For the text-containing cell, return its midpoint in [x, y] coordinate format. 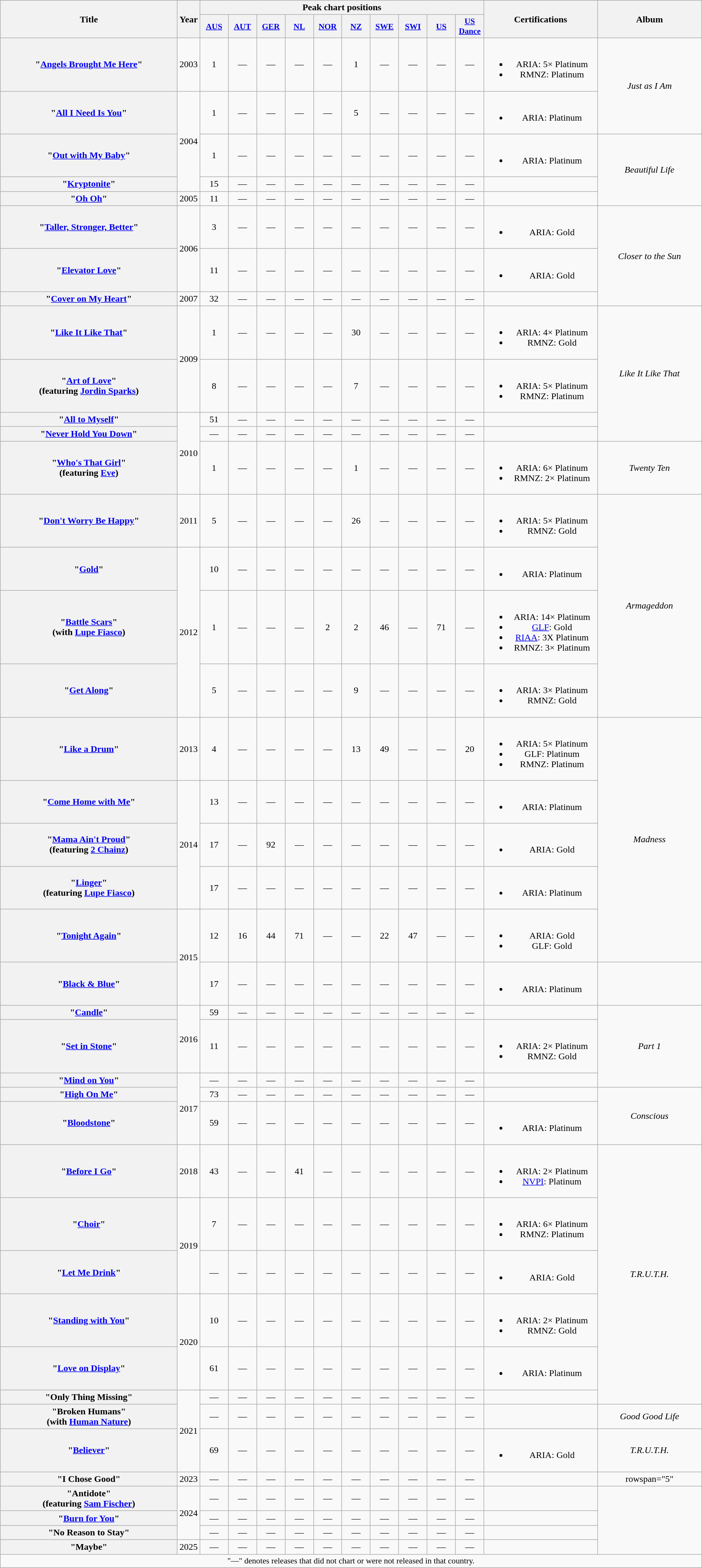
"Out with My Baby" [89, 156]
"Don't Worry Be Happy" [89, 521]
SWE [385, 27]
ARIA: 3× PlatinumRMNZ: Gold [541, 690]
"Gold" [89, 569]
41 [300, 1171]
"Like a Drum" [89, 749]
"Love on Display" [89, 1368]
8 [214, 385]
"—" denotes releases that did not chart or were not released in that country. [351, 1561]
"I Chose Good" [89, 1479]
2018 [189, 1171]
32 [214, 299]
Beautiful Life [649, 170]
12 [214, 936]
73 [214, 1095]
rowspan="5" [649, 1479]
NL [300, 27]
"Bloodstone" [89, 1123]
2009 [189, 359]
Certifications [541, 19]
"Cover on My Heart" [89, 299]
43 [214, 1171]
Title [89, 19]
"Mind on You" [89, 1080]
NZ [356, 27]
ARIA: 6× PlatinumRMNZ: 2× Platinum [541, 468]
"Linger"(featuring Lupe Fiasco) [89, 888]
ARIA: GoldGLF: Gold [541, 936]
NOR [328, 27]
"Before I Go" [89, 1171]
2012 [189, 632]
ARIA: 5× PlatinumRMNZ: Gold [541, 521]
Twenty Ten [649, 468]
"Taller, Stronger, Better" [89, 227]
"Black & Blue" [89, 983]
"High On Me" [89, 1095]
2003 [189, 64]
Madness [649, 840]
"Let Me Drink" [89, 1272]
49 [385, 749]
AUT [243, 27]
Conscious [649, 1116]
ARIA: 6× PlatinumRMNZ: Platinum [541, 1224]
"Come Home with Me" [89, 802]
2020 [189, 1342]
2010 [189, 453]
"Standing with You" [89, 1320]
"Kryptonite" [89, 184]
Part 1 [649, 1046]
SWI [413, 27]
51 [214, 420]
ARIA: 4× PlatinumRMNZ: Gold [541, 332]
46 [385, 627]
"Who's That Girl"(featuring Eve) [89, 468]
"Art of Love"(featuring Jordin Sparks) [89, 385]
2025 [189, 1547]
44 [271, 936]
2013 [189, 749]
Closer to the Sun [649, 256]
"Battle Scars"(with Lupe Fiasco) [89, 627]
2024 [189, 1513]
92 [271, 845]
2019 [189, 1246]
"Elevator Love" [89, 270]
2011 [189, 521]
Album [649, 19]
Like It Like That [649, 373]
2021 [189, 1431]
"Mama Ain't Proud"(featuring 2 Chainz) [89, 845]
"Angels Brought Me Here" [89, 64]
3 [214, 227]
26 [356, 521]
2006 [189, 248]
2023 [189, 1479]
Year [189, 19]
"Only Thing Missing" [89, 1397]
"Get Along" [89, 690]
2017 [189, 1109]
"Like It Like That" [89, 332]
"Antidote"(featuring Sam Fischer) [89, 1499]
2014 [189, 845]
"Burn for You" [89, 1518]
9 [356, 690]
Peak chart positions [342, 8]
"Tonight Again" [89, 936]
"Candle" [89, 1012]
"Set in Stone" [89, 1046]
Just as I Am [649, 86]
30 [356, 332]
"Maybe" [89, 1547]
"All I Need Is You" [89, 112]
69 [214, 1450]
ARIA: 5× PlatinumGLF: PlatinumRMNZ: Platinum [541, 749]
2005 [189, 198]
2004 [189, 141]
61 [214, 1368]
2016 [189, 1039]
ARIA: 14× PlatinumGLF: GoldRIAA: 3X PlatinumRMNZ: 3× Platinum [541, 627]
Good Good Life [649, 1417]
US [441, 27]
2015 [189, 957]
"Broken Humans"(with Human Nature) [89, 1417]
16 [243, 936]
Armageddon [649, 605]
22 [385, 936]
"All to Myself" [89, 420]
15 [214, 184]
"Choir" [89, 1224]
4 [214, 749]
"Never Hold You Down" [89, 434]
US Dance [470, 27]
"Oh Oh" [89, 198]
"No Reason to Stay" [89, 1532]
GER [271, 27]
"Believer" [89, 1450]
ARIA: 2× PlatinumNVPI: Platinum [541, 1171]
2007 [189, 299]
AUS [214, 27]
47 [413, 936]
20 [470, 749]
